From the cell containing the given text, extract its center point as (x, y) coordinate. 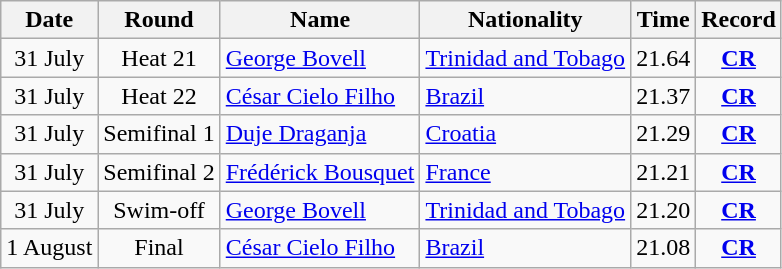
Heat 22 (159, 96)
Nationality (526, 20)
Name (320, 20)
Semifinal 2 (159, 172)
Croatia (526, 134)
Time (664, 20)
Round (159, 20)
Semifinal 1 (159, 134)
Swim-off (159, 210)
Final (159, 248)
Heat 21 (159, 58)
Duje Draganja (320, 134)
21.37 (664, 96)
Date (50, 20)
21.08 (664, 248)
Frédérick Bousquet (320, 172)
21.64 (664, 58)
Record (739, 20)
1 August (50, 248)
France (526, 172)
21.21 (664, 172)
21.29 (664, 134)
21.20 (664, 210)
